Scan for the cell matching the given text and deliver its (x, y) coordinate at center. 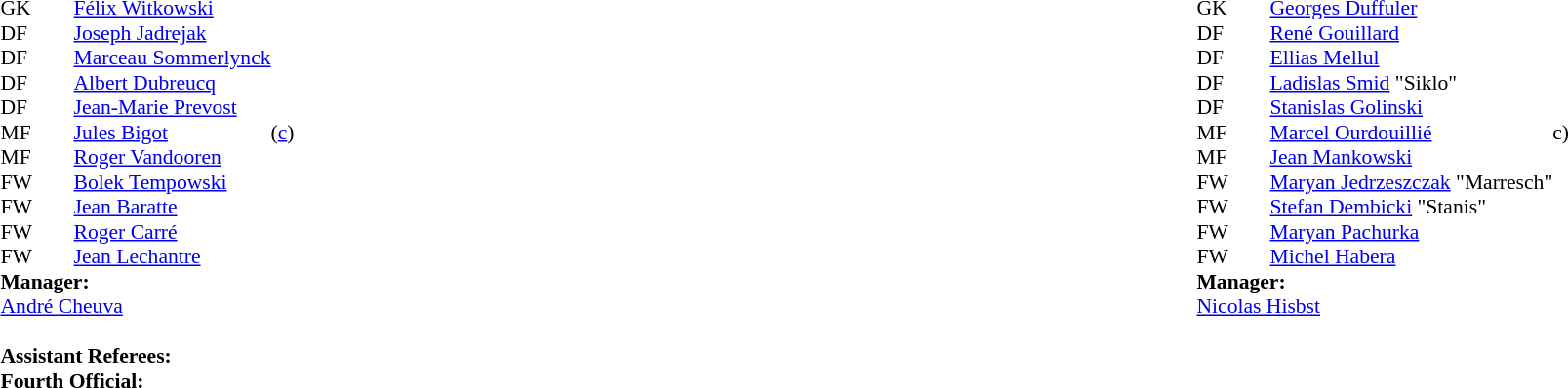
Ellias Mellul (1411, 58)
Stefan Dembicki "Stanis" (1411, 208)
Maryan Jedrzeszczak "Marresch" (1411, 182)
Maryan Pachurka (1411, 232)
Jean Baratte (173, 208)
Jean Mankowski (1411, 157)
Jean-Marie Prevost (173, 108)
Bolek Tempowski (173, 182)
Michel Habera (1411, 256)
Ladislas Smid "Siklo" (1411, 83)
Marceau Sommerlynck (173, 58)
Nicolas Hisbst (1382, 307)
Albert Dubreucq (173, 83)
Joseph Jadrejak (173, 33)
Jules Bigot (173, 133)
Roger Carré (173, 232)
Marcel Ourdouillié (1411, 133)
René Gouillard (1411, 33)
(c) (283, 133)
Stanislas Golinski (1411, 108)
Jean Lechantre (173, 256)
Roger Vandooren (173, 157)
